Locate the cell with the specified text and output its (X, Y) center coordinate. 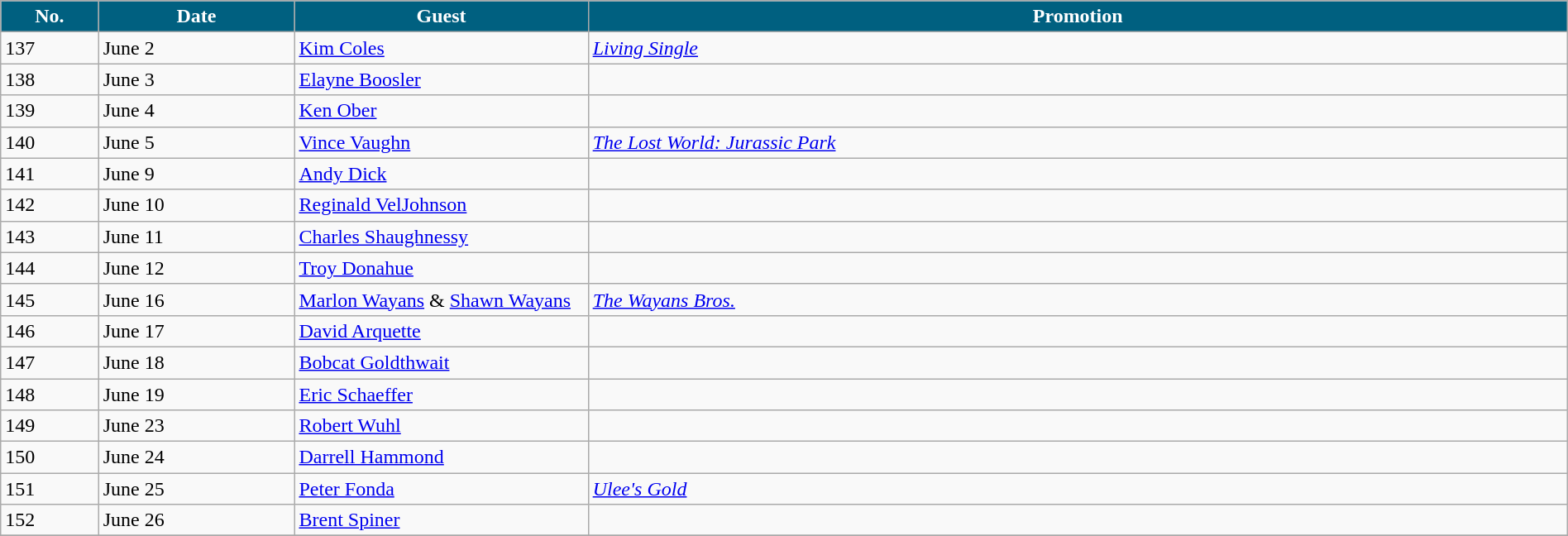
No. (50, 17)
Elayne Boosler (442, 79)
141 (50, 174)
Guest (442, 17)
June 5 (197, 142)
June 3 (197, 79)
143 (50, 237)
Marlon Wayans & Shawn Wayans (442, 299)
Promotion (1078, 17)
146 (50, 331)
June 19 (197, 395)
138 (50, 79)
June 10 (197, 205)
144 (50, 268)
145 (50, 299)
Robert Wuhl (442, 426)
June 26 (197, 520)
David Arquette (442, 331)
June 23 (197, 426)
152 (50, 520)
Peter Fonda (442, 489)
149 (50, 426)
Bobcat Goldthwait (442, 362)
June 25 (197, 489)
Andy Dick (442, 174)
June 2 (197, 48)
150 (50, 457)
Charles Shaughnessy (442, 237)
Eric Schaeffer (442, 395)
June 4 (197, 111)
Darrell Hammond (442, 457)
Living Single (1078, 48)
Reginald VelJohnson (442, 205)
June 9 (197, 174)
Vince Vaughn (442, 142)
Ken Ober (442, 111)
The Lost World: Jurassic Park (1078, 142)
June 24 (197, 457)
June 16 (197, 299)
Troy Donahue (442, 268)
Date (197, 17)
140 (50, 142)
151 (50, 489)
137 (50, 48)
June 11 (197, 237)
June 17 (197, 331)
Brent Spiner (442, 520)
142 (50, 205)
June 12 (197, 268)
The Wayans Bros. (1078, 299)
147 (50, 362)
June 18 (197, 362)
148 (50, 395)
Kim Coles (442, 48)
139 (50, 111)
Ulee's Gold (1078, 489)
